For the text-containing cell, return its midpoint in [x, y] coordinate format. 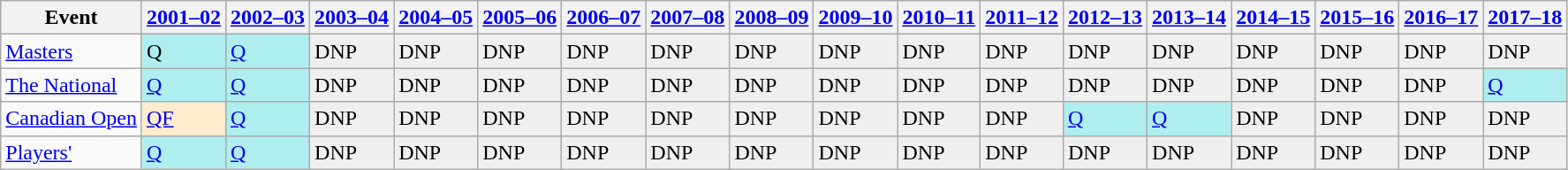
2013–14 [1189, 18]
2007–08 [687, 18]
2012–13 [1104, 18]
2002–03 [267, 18]
2015–16 [1357, 18]
2001–02 [184, 18]
Event [72, 18]
2009–10 [855, 18]
2008–09 [772, 18]
2005–06 [519, 18]
Canadian Open [72, 119]
Masters [72, 51]
2004–05 [436, 18]
2016–17 [1442, 18]
2006–07 [604, 18]
2011–12 [1022, 18]
The National [72, 85]
2010–11 [939, 18]
2003–04 [352, 18]
2017–18 [1525, 18]
2014–15 [1274, 18]
Players' [72, 152]
QF [184, 119]
